Locate the cell with the specified text and output its [x, y] center coordinate. 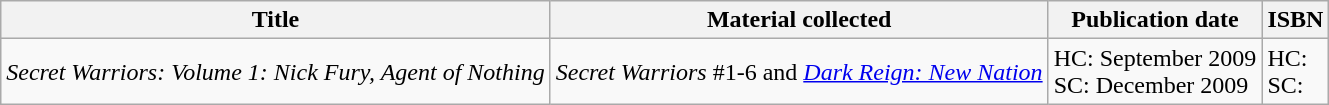
HC: September 2009 SC: December 2009 [1155, 72]
Title [276, 20]
Publication date [1155, 20]
Secret Warriors: Volume 1: Nick Fury, Agent of Nothing [276, 72]
Material collected [799, 20]
ISBN [1296, 20]
Secret Warriors #1-6 and Dark Reign: New Nation [799, 72]
HC: SC: [1296, 72]
